Determine the [x, y] coordinate at the center of the cell enclosing the given text.  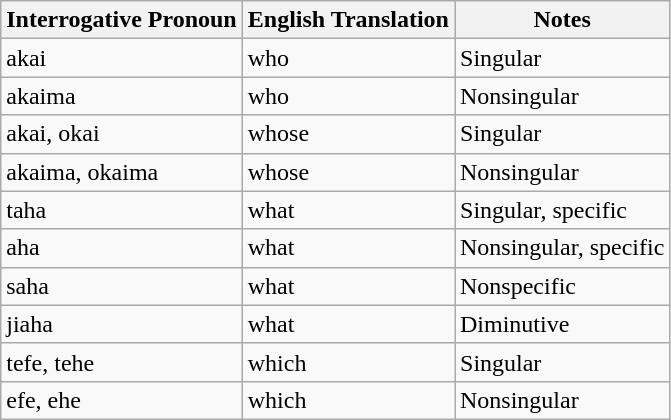
Interrogative Pronoun [122, 20]
Diminutive [562, 324]
jiaha [122, 324]
akaima [122, 96]
tefe, tehe [122, 362]
Nonsingular, specific [562, 248]
Nonspecific [562, 286]
akai, okai [122, 134]
akai [122, 58]
taha [122, 210]
Singular, specific [562, 210]
efe, ehe [122, 400]
Notes [562, 20]
akaima, okaima [122, 172]
English Translation [348, 20]
saha [122, 286]
aha [122, 248]
